Return (X, Y) of the center of cell containing provided text 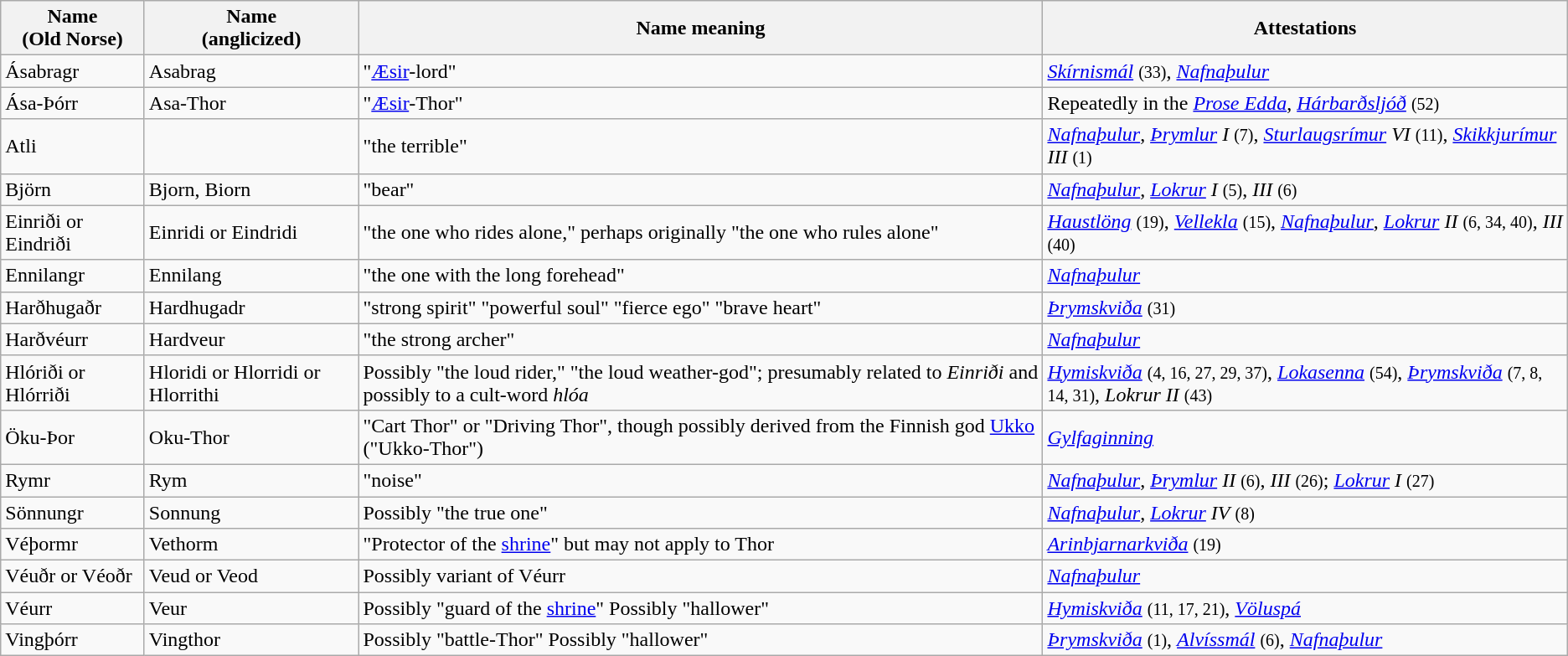
Hardhugadr (251, 307)
Gylfaginning (1305, 437)
"the strong archer" (700, 339)
Asabrag (251, 71)
Atli (73, 146)
Véuðr or Véoðr (73, 576)
Rymr (73, 480)
Vingþórr (73, 640)
"Æsir-lord" (700, 71)
Sonnung (251, 512)
Oku-Thor (251, 437)
Einridi or Eindridi (251, 233)
Haustlöng (19), Vellekla (15), Nafnaþulur, Lokrur II (6, 34, 40), III (40) (1305, 233)
Veur (251, 608)
Einriði or Eindriði (73, 233)
Þrymskviða (1), Alvíssmál (6), Nafnaþulur (1305, 640)
"Æsir-Thor" (700, 103)
"strong spirit" "powerful soul" "fierce ego" "brave heart" (700, 307)
Veud or Veod (251, 576)
Hymiskviða (4, 16, 27, 29, 37), Lokasenna (54), Þrymskviða (7, 8, 14, 31), Lokrur II (43) (1305, 382)
Vethorm (251, 545)
Þrymskviða (31) (1305, 307)
Possibly "guard of the shrine" Possibly "hallower" (700, 608)
Skírnismál (33), Nafnaþulur (1305, 71)
Bjorn, Biorn (251, 189)
"the terrible" (700, 146)
"noise" (700, 480)
Possibly "the loud rider," "the loud weather-god"; presumably related to Einriði and possibly to a cult-word hlóa (700, 382)
Ennilang (251, 276)
"the one who rides alone," perhaps originally "the one who rules alone" (700, 233)
"the one with the long forehead" (700, 276)
Asa-Thor (251, 103)
Nafnaþulur, Lokrur IV (8) (1305, 512)
Nafnaþulur, Þrymlur I (7), Sturlaugsrímur VI (11), Skikkjurímur III (1) (1305, 146)
Ásabragr (73, 71)
Hymiskviða (11, 17, 21), Völuspá (1305, 608)
"Protector of the shrine" but may not apply to Thor (700, 545)
Harðhugaðr (73, 307)
Ennilangr (73, 276)
Hloridi or Hlorridi or Hlorrithi (251, 382)
Name(anglicized) (251, 28)
Repeatedly in the Prose Edda, Hárbarðsljóð (52) (1305, 103)
"Cart Thor" or "Driving Thor", though possibly derived from the Finnish god Ukko ("Ukko-Thor") (700, 437)
"bear" (700, 189)
Possibly "the true one" (700, 512)
Öku-Þor (73, 437)
Hlóriði or Hlórriði (73, 382)
Vingthor (251, 640)
Name meaning (700, 28)
Björn (73, 189)
Arinbjarnarkviða (19) (1305, 545)
Nafnaþulur, Þrymlur II (6), III (26); Lokrur I (27) (1305, 480)
Sönnungr (73, 512)
Attestations (1305, 28)
Rym (251, 480)
Véþormr (73, 545)
Possibly variant of Véurr (700, 576)
Harðvéurr (73, 339)
Possibly "battle-Thor" Possibly "hallower" (700, 640)
Hardveur (251, 339)
Ása-Þórr (73, 103)
Name(Old Norse) (73, 28)
Véurr (73, 608)
Nafnaþulur, Lokrur I (5), III (6) (1305, 189)
